Scan for the cell matching the given text and deliver its (X, Y) coordinate at center. 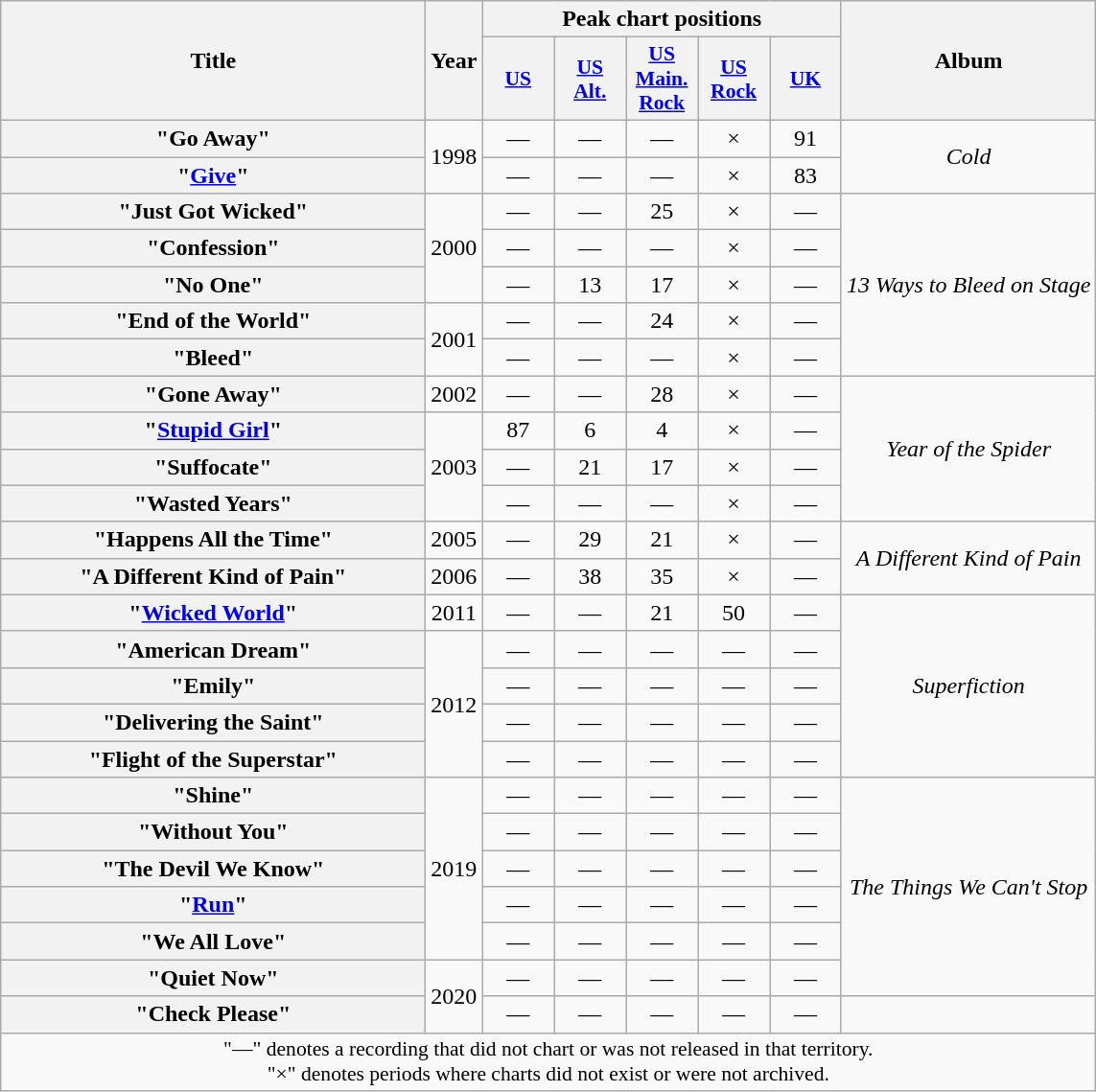
Cold (968, 156)
"Gone Away" (213, 394)
"Wasted Years" (213, 503)
2019 (455, 869)
"Happens All the Time" (213, 540)
13 Ways to Bleed on Stage (968, 285)
2000 (455, 248)
2012 (455, 704)
38 (591, 576)
"Just Got Wicked" (213, 212)
"Confession" (213, 248)
USMain. Rock (662, 79)
"Bleed" (213, 358)
28 (662, 394)
"Stupid Girl" (213, 430)
Year (455, 61)
"—" denotes a recording that did not chart or was not released in that territory."×" denotes periods where charts did not exist or were not archived. (548, 1062)
"End of the World" (213, 321)
25 (662, 212)
"Emily" (213, 685)
"Quiet Now" (213, 978)
29 (591, 540)
USAlt. (591, 79)
"A Different Kind of Pain" (213, 576)
The Things We Can't Stop (968, 887)
Title (213, 61)
2003 (455, 467)
"Suffocate" (213, 467)
UK (805, 79)
"Without You" (213, 832)
2001 (455, 339)
"Give" (213, 175)
Peak chart positions (662, 19)
"Flight of the Superstar" (213, 758)
"Check Please" (213, 1014)
US (518, 79)
6 (591, 430)
"The Devil We Know" (213, 869)
"Go Away" (213, 138)
"We All Love" (213, 941)
"Run" (213, 905)
4 (662, 430)
"American Dream" (213, 649)
A Different Kind of Pain (968, 558)
"Wicked World" (213, 613)
USRock (735, 79)
"No One" (213, 285)
2002 (455, 394)
87 (518, 430)
24 (662, 321)
35 (662, 576)
Superfiction (968, 685)
Album (968, 61)
"Delivering the Saint" (213, 722)
83 (805, 175)
2011 (455, 613)
"Shine" (213, 796)
2006 (455, 576)
2005 (455, 540)
50 (735, 613)
Year of the Spider (968, 449)
1998 (455, 156)
13 (591, 285)
2020 (455, 996)
91 (805, 138)
